Return the [x, y] coordinate for the center point of the cell that contains the specified text.  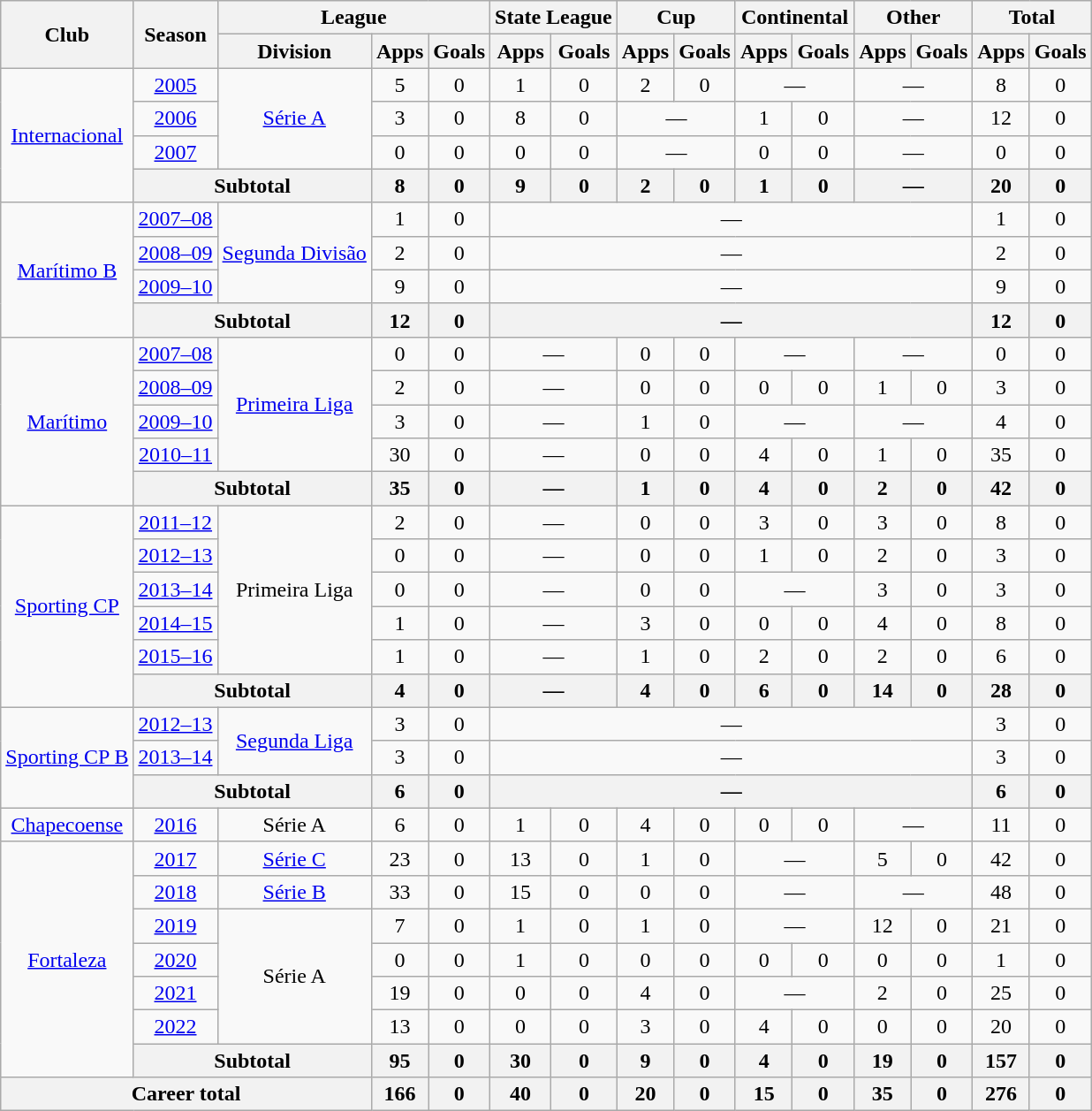
2016 [175, 825]
40 [521, 1094]
Club [67, 34]
Continental [794, 18]
2006 [175, 118]
Total [1032, 18]
157 [1001, 1061]
Fortaleza [67, 959]
25 [1001, 993]
Cup [676, 18]
State League [554, 18]
14 [883, 690]
Marítimo [67, 421]
2017 [175, 858]
Season [175, 34]
166 [399, 1094]
28 [1001, 690]
2022 [175, 1027]
Marítimo B [67, 270]
Segunda Liga [294, 741]
2018 [175, 892]
2014–15 [175, 623]
11 [1001, 825]
2011–12 [175, 522]
276 [1001, 1094]
Internacional [67, 135]
21 [1001, 925]
2019 [175, 925]
Sporting CP B [67, 757]
33 [399, 892]
23 [399, 858]
2010–11 [175, 455]
2020 [175, 959]
Sporting CP [67, 606]
Chapecoense [67, 825]
Série B [294, 892]
League [353, 18]
Segunda Divisão [294, 253]
Série C [294, 858]
48 [1001, 892]
2021 [175, 993]
2015–16 [175, 657]
95 [399, 1061]
2007 [175, 152]
Division [294, 51]
Career total [186, 1094]
Other [914, 18]
7 [399, 925]
2005 [175, 85]
